Identify which cell holds the provided text, then report its (x, y) central coordinate. 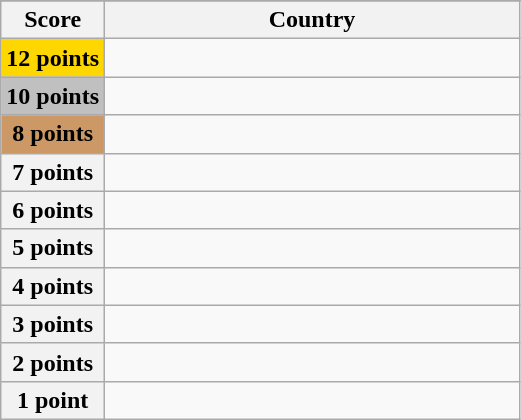
8 points (53, 134)
Score (53, 20)
6 points (53, 210)
7 points (53, 172)
1 point (53, 400)
12 points (53, 58)
4 points (53, 286)
5 points (53, 248)
2 points (53, 362)
Country (312, 20)
3 points (53, 324)
10 points (53, 96)
